Identify which cell holds the provided text, then report its (x, y) central coordinate. 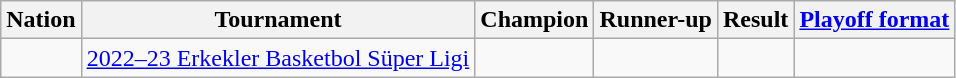
Tournament (278, 20)
Champion (534, 20)
Runner-up (656, 20)
Nation (41, 20)
Result (755, 20)
Playoff format (874, 20)
2022–23 Erkekler Basketbol Süper Ligi (278, 58)
